Detect which cell encompasses the target text, then output its (x, y) center coordinate. 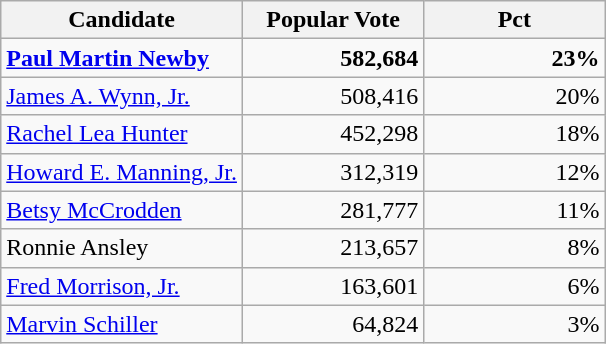
18% (514, 134)
312,319 (332, 172)
Pct (514, 20)
11% (514, 210)
8% (514, 248)
Howard E. Manning, Jr. (122, 172)
Betsy McCrodden (122, 210)
Rachel Lea Hunter (122, 134)
Paul Martin Newby (122, 58)
64,824 (332, 324)
508,416 (332, 96)
Fred Morrison, Jr. (122, 286)
23% (514, 58)
James A. Wynn, Jr. (122, 96)
Popular Vote (332, 20)
Ronnie Ansley (122, 248)
Marvin Schiller (122, 324)
6% (514, 286)
Candidate (122, 20)
582,684 (332, 58)
20% (514, 96)
213,657 (332, 248)
163,601 (332, 286)
281,777 (332, 210)
12% (514, 172)
3% (514, 324)
452,298 (332, 134)
